Locate the cell with the specified text and output its [X, Y] center coordinate. 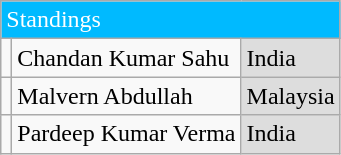
Malvern Abdullah [126, 96]
Pardeep Kumar Verma [126, 134]
Malaysia [290, 96]
Standings [170, 20]
Chandan Kumar Sahu [126, 58]
